Provide the [x, y] coordinate of the cell's center where the given text is located.  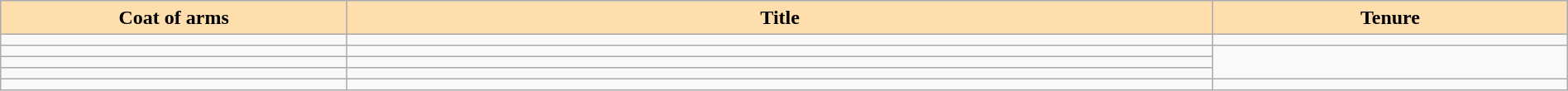
Tenure [1391, 17]
Title [781, 17]
Coat of arms [174, 17]
